Return the (x, y) coordinate for the center point of the cell that contains the specified text.  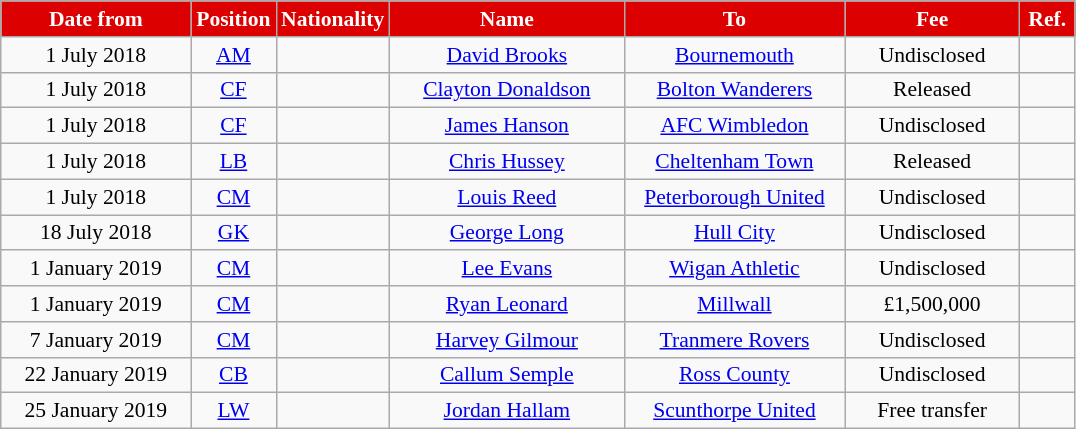
Lee Evans (506, 269)
Scunthorpe United (734, 411)
Name (506, 19)
James Hanson (506, 126)
Bolton Wanderers (734, 90)
Ross County (734, 375)
Jordan Hallam (506, 411)
AFC Wimbledon (734, 126)
25 January 2019 (96, 411)
Bournemouth (734, 55)
Ryan Leonard (506, 304)
22 January 2019 (96, 375)
CB (234, 375)
18 July 2018 (96, 233)
Cheltenham Town (734, 162)
LB (234, 162)
Peterborough United (734, 197)
AM (234, 55)
To (734, 19)
Hull City (734, 233)
Callum Semple (506, 375)
Louis Reed (506, 197)
Tranmere Rovers (734, 340)
Wigan Athletic (734, 269)
Clayton Donaldson (506, 90)
Millwall (734, 304)
Free transfer (932, 411)
Harvey Gilmour (506, 340)
£1,500,000 (932, 304)
GK (234, 233)
LW (234, 411)
Nationality (332, 19)
David Brooks (506, 55)
Fee (932, 19)
Position (234, 19)
7 January 2019 (96, 340)
Date from (96, 19)
Chris Hussey (506, 162)
Ref. (1048, 19)
George Long (506, 233)
